Find where the given text appears and provide that cell's center as [X, Y] coordinate. 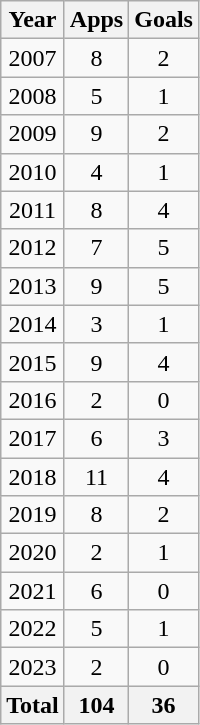
11 [96, 477]
2020 [33, 553]
2009 [33, 134]
2012 [33, 248]
Apps [96, 20]
2008 [33, 96]
2007 [33, 58]
2015 [33, 362]
2023 [33, 667]
2016 [33, 400]
2022 [33, 629]
36 [164, 705]
2011 [33, 210]
Total [33, 705]
104 [96, 705]
Year [33, 20]
2019 [33, 515]
2014 [33, 324]
2010 [33, 172]
Goals [164, 20]
2021 [33, 591]
2018 [33, 477]
7 [96, 248]
2017 [33, 438]
2013 [33, 286]
